Search for the cell housing the specified text and yield its [x, y] center coordinate. 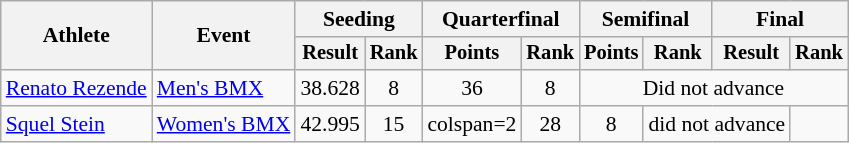
Event [224, 36]
38.628 [330, 88]
Squel Stein [76, 124]
15 [394, 124]
Renato Rezende [76, 88]
Semifinal [646, 19]
Seeding [358, 19]
Athlete [76, 36]
Did not advance [714, 88]
Women's BMX [224, 124]
Final [780, 19]
did not advance [716, 124]
Men's BMX [224, 88]
36 [472, 88]
28 [550, 124]
Quarterfinal [500, 19]
42.995 [330, 124]
colspan=2 [472, 124]
